Detect which cell encompasses the target text, then output its [X, Y] center coordinate. 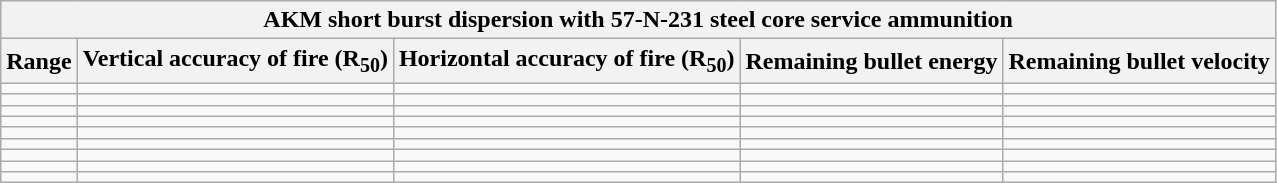
Remaining bullet velocity [1139, 61]
Horizontal accuracy of fire (R50) [566, 61]
Vertical accuracy of fire (R50) [235, 61]
Range [39, 61]
Remaining bullet energy [872, 61]
AKM short burst dispersion with 57-N-231 steel core service ammunition [638, 20]
